Return the [X, Y] coordinate for the center point of the cell that contains the specified text.  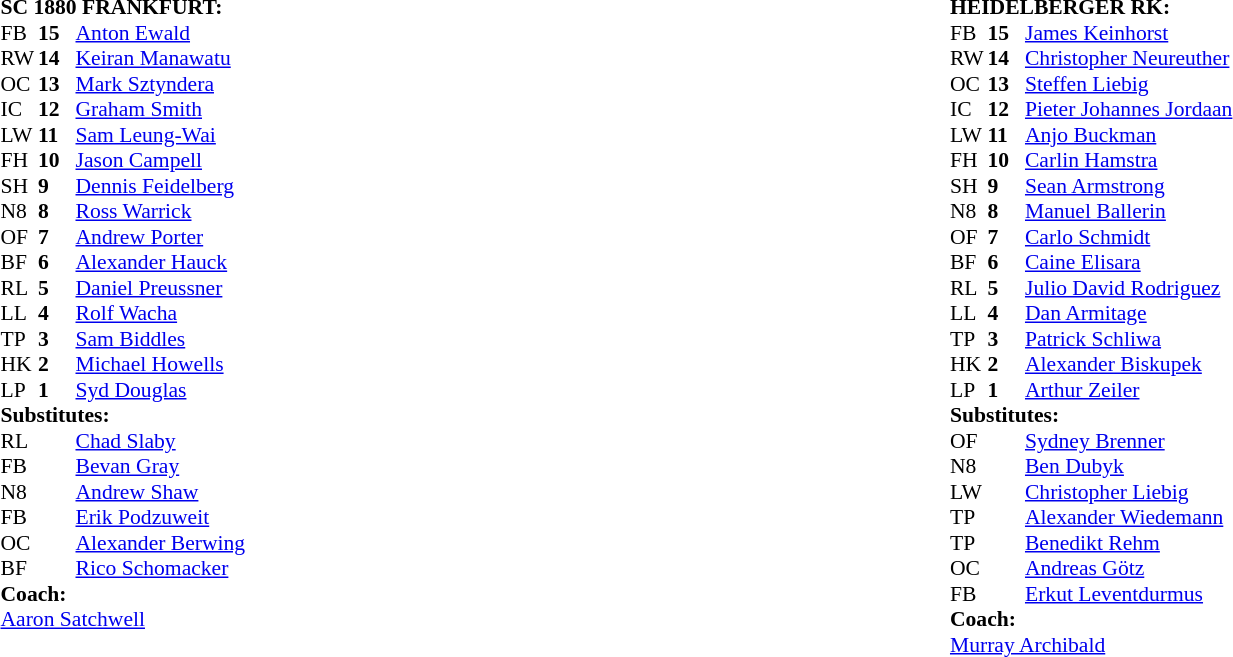
Andrew Shaw [161, 492]
Alexander Wiedemann [1128, 517]
Keiran Manawatu [161, 59]
Mark Sztyndera [161, 84]
Benedikt Rehm [1128, 543]
Andreas Götz [1128, 569]
Michael Howells [161, 365]
Alexander Berwing [161, 543]
Andrew Porter [161, 237]
James Keinhorst [1128, 33]
Alexander Biskupek [1128, 365]
Dan Armitage [1128, 313]
Daniel Preussner [161, 288]
Jason Campell [161, 161]
Patrick Schliwa [1128, 339]
Rolf Wacha [161, 313]
Bevan Gray [161, 467]
Aaron Satchwell [122, 619]
Arthur Zeiler [1128, 390]
Chad Slaby [161, 441]
Sean Armstrong [1128, 186]
Christopher Neureuther [1128, 59]
Julio David Rodriguez [1128, 288]
Ross Warrick [161, 211]
Erik Podzuweit [161, 517]
Carlo Schmidt [1128, 237]
Erkut Leventdurmus [1128, 594]
Anjo Buckman [1128, 135]
Caine Elisara [1128, 263]
Sam Leung-Wai [161, 135]
Dennis Feidelberg [161, 186]
Alexander Hauck [161, 263]
Pieter Johannes Jordaan [1128, 109]
Steffen Liebig [1128, 84]
Sydney Brenner [1128, 441]
Syd Douglas [161, 390]
Manuel Ballerin [1128, 211]
Anton Ewald [161, 33]
Christopher Liebig [1128, 492]
Graham Smith [161, 109]
Ben Dubyk [1128, 467]
Sam Biddles [161, 339]
Rico Schomacker [161, 569]
Carlin Hamstra [1128, 161]
